Detect which cell encompasses the target text, then output its (x, y) center coordinate. 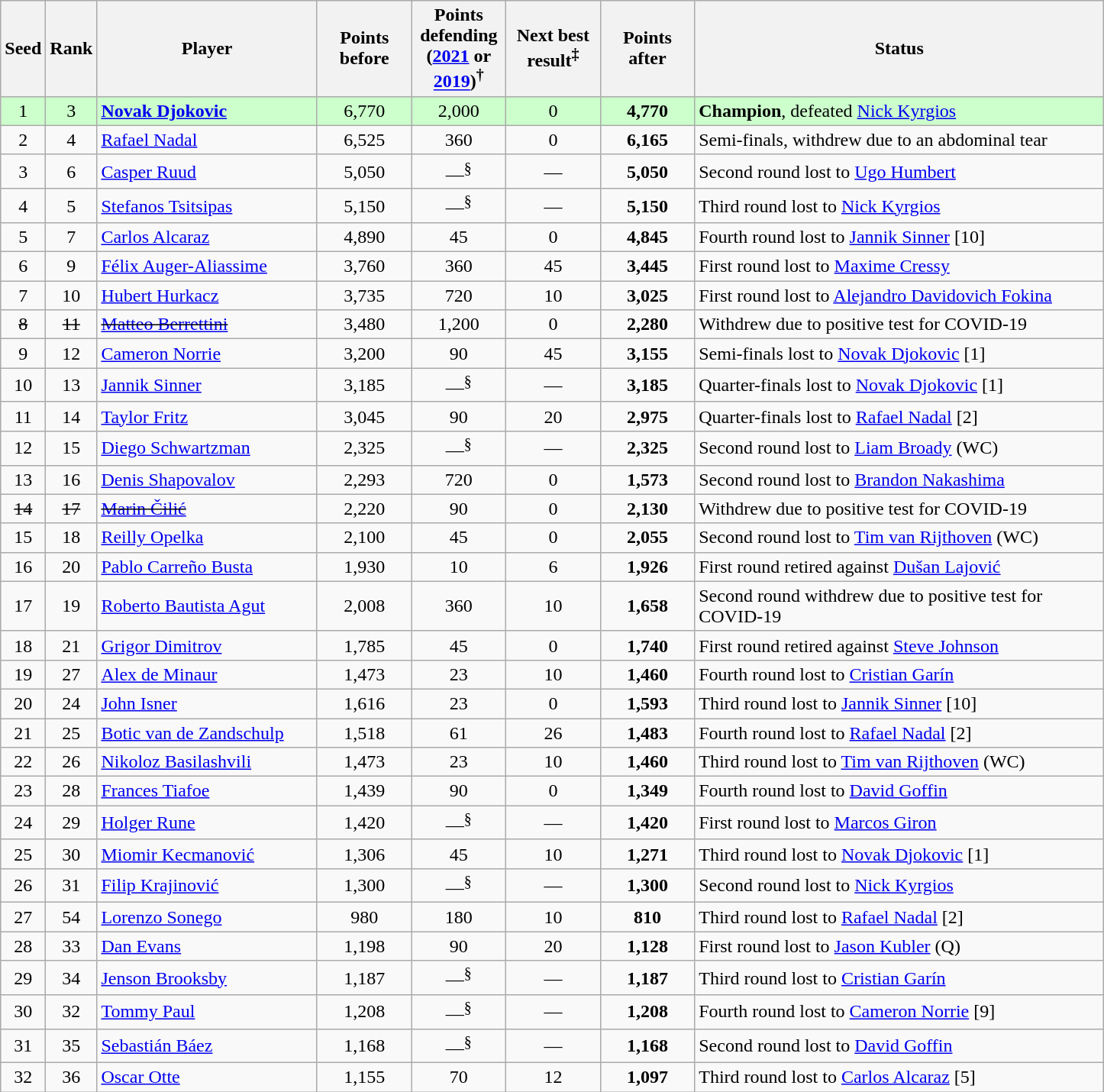
2,130 (647, 509)
2,008 (364, 606)
First round lost to Marcos Giron (899, 823)
1,155 (364, 1077)
Jannik Sinner (208, 385)
2,293 (364, 480)
6,525 (364, 140)
Fourth round lost to David Goffin (899, 791)
1,658 (647, 606)
Third round lost to Cristian Garín (899, 977)
Fourth round lost to Cristian Garín (899, 674)
Fourth round lost to Jannik Sinner [10] (899, 237)
1,593 (647, 703)
Next best result‡ (554, 49)
Quarter-finals lost to Novak Djokovic [1] (899, 385)
Third round lost to Rafael Nadal [2] (899, 917)
3,200 (364, 354)
2,055 (647, 538)
980 (364, 917)
1,439 (364, 791)
2,100 (364, 538)
Rafael Nadal (208, 140)
1,349 (647, 791)
Second round lost to David Goffin (899, 1046)
Second round lost to Brandon Nakashima (899, 480)
34 (72, 977)
Stefanos Tsitsipas (208, 206)
Casper Ruud (208, 171)
Status (899, 49)
Oscar Otte (208, 1077)
Tommy Paul (208, 1013)
3,735 (364, 296)
Nikoloz Basilashvili (208, 762)
1,306 (364, 854)
First round retired against Dušan Lajović (899, 567)
First round lost to Jason Kubler (Q) (899, 946)
Matteo Berrettini (208, 325)
Points after (647, 49)
Alex de Minaur (208, 674)
1,926 (647, 567)
3,155 (647, 354)
1,785 (364, 645)
1,200 (459, 325)
Seed (23, 49)
1,128 (647, 946)
Sebastián Báez (208, 1046)
1,740 (647, 645)
3,480 (364, 325)
Diego Schwartzman (208, 447)
6,770 (364, 111)
1,198 (364, 946)
4,770 (647, 111)
22 (23, 762)
Fourth round lost to Cameron Norrie [9] (899, 1013)
Taylor Fritz (208, 416)
Reilly Opelka (208, 538)
Points before (364, 49)
Fourth round lost to Rafael Nadal [2] (899, 733)
3,445 (647, 267)
61 (459, 733)
35 (72, 1046)
1,573 (647, 480)
1,097 (647, 1077)
70 (459, 1077)
810 (647, 917)
Second round withdrew due to positive test for COVID-19 (899, 606)
Semi-finals lost to Novak Djokovic [1] (899, 354)
8 (23, 325)
Semi-finals, withdrew due to an abdominal tear (899, 140)
6,165 (647, 140)
54 (72, 917)
Hubert Hurkacz (208, 296)
Marin Čilić (208, 509)
1,930 (364, 567)
3,045 (364, 416)
Denis Shapovalov (208, 480)
Third round lost to Novak Djokovic [1] (899, 854)
4,890 (364, 237)
Miomir Kecmanović (208, 854)
Second round lost to Ugo Humbert (899, 171)
Third round lost to Tim van Rijthoven (WC) (899, 762)
180 (459, 917)
Dan Evans (208, 946)
Second round lost to Nick Kyrgios (899, 886)
Player (208, 49)
Second round lost to Tim van Rijthoven (WC) (899, 538)
36 (72, 1077)
Frances Tiafoe (208, 791)
Carlos Alcaraz (208, 237)
1,616 (364, 703)
4,845 (647, 237)
Félix Auger-Aliassime (208, 267)
Novak Djokovic (208, 111)
2 (23, 140)
Pablo Carreño Busta (208, 567)
3,025 (647, 296)
Second round lost to Liam Broady (WC) (899, 447)
Third round lost to Nick Kyrgios (899, 206)
Roberto Bautista Agut (208, 606)
2,000 (459, 111)
Points defending (2021 or 2019)† (459, 49)
First round retired against Steve Johnson (899, 645)
Holger Rune (208, 823)
Third round lost to Jannik Sinner [10] (899, 703)
Third round lost to Carlos Alcaraz [5] (899, 1077)
1,483 (647, 733)
Lorenzo Sonego (208, 917)
Filip Krajinović (208, 886)
Quarter-finals lost to Rafael Nadal [2] (899, 416)
John Isner (208, 703)
Champion, defeated Nick Kyrgios (899, 111)
2,975 (647, 416)
2,280 (647, 325)
1,271 (647, 854)
Rank (72, 49)
First round lost to Alejandro Davidovich Fokina (899, 296)
2,220 (364, 509)
3,760 (364, 267)
First round lost to Maxime Cressy (899, 267)
Botic van de Zandschulp (208, 733)
1,518 (364, 733)
33 (72, 946)
Grigor Dimitrov (208, 645)
Cameron Norrie (208, 354)
Jenson Brooksby (208, 977)
1 (23, 111)
